Scan for the cell matching the given text and deliver its (X, Y) coordinate at center. 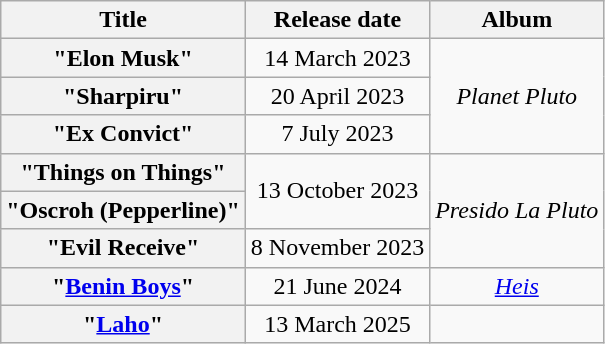
"Oscroh (Pepperline)" (124, 210)
21 June 2024 (337, 286)
"Laho" (124, 324)
"Benin Boys" (124, 286)
"Ex Convict" (124, 134)
Release date (337, 20)
Title (124, 20)
"Elon Musk" (124, 58)
Album (517, 20)
20 April 2023 (337, 96)
Presido La Pluto (517, 210)
7 July 2023 (337, 134)
Planet Pluto (517, 96)
"Things on Things" (124, 172)
"Evil Receive" (124, 248)
13 October 2023 (337, 191)
8 November 2023 (337, 248)
Heis (517, 286)
14 March 2023 (337, 58)
13 March 2025 (337, 324)
"Sharpiru" (124, 96)
